Return the (x, y) coordinate for the center point of the cell that contains the specified text.  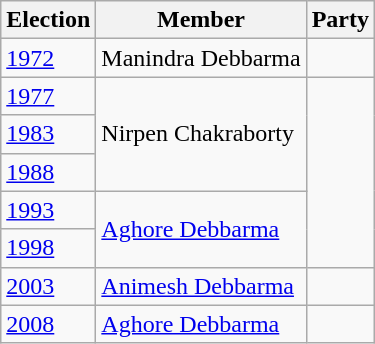
Nirpen Chakraborty (201, 134)
1988 (48, 172)
Manindra Debbarma (201, 58)
Party (340, 20)
1998 (48, 248)
Animesh Debbarma (201, 286)
Election (48, 20)
2003 (48, 286)
1983 (48, 134)
1977 (48, 96)
1993 (48, 210)
1972 (48, 58)
Member (201, 20)
2008 (48, 324)
